Return [X, Y] of the center of cell containing provided text 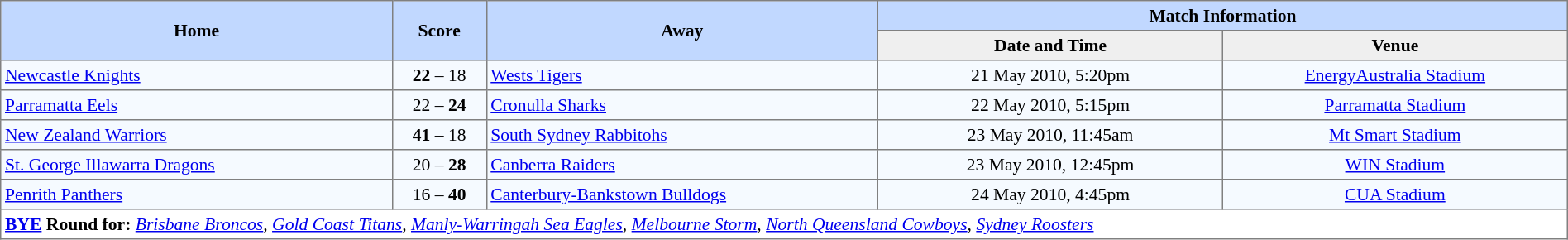
23 May 2010, 12:45pm [1050, 165]
41 – 18 [439, 135]
BYE Round for: Brisbane Broncos, Gold Coast Titans, Manly-Warringah Sea Eagles, Melbourne Storm, North Queensland Cowboys, Sydney Roosters [784, 224]
20 – 28 [439, 165]
St. George Illawarra Dragons [197, 165]
Parramatta Stadium [1394, 105]
Venue [1394, 46]
22 May 2010, 5:15pm [1050, 105]
New Zealand Warriors [197, 135]
EnergyAustralia Stadium [1394, 75]
23 May 2010, 11:45am [1050, 135]
Canberra Raiders [682, 165]
Parramatta Eels [197, 105]
Score [439, 31]
Cronulla Sharks [682, 105]
Mt Smart Stadium [1394, 135]
Away [682, 31]
Match Information [1223, 16]
Wests Tigers [682, 75]
Date and Time [1050, 46]
21 May 2010, 5:20pm [1050, 75]
22 – 18 [439, 75]
WIN Stadium [1394, 165]
Newcastle Knights [197, 75]
22 – 24 [439, 105]
CUA Stadium [1394, 194]
Home [197, 31]
Canterbury-Bankstown Bulldogs [682, 194]
Penrith Panthers [197, 194]
24 May 2010, 4:45pm [1050, 194]
South Sydney Rabbitohs [682, 135]
16 – 40 [439, 194]
